From the cell containing the given text, extract its center point as [X, Y] coordinate. 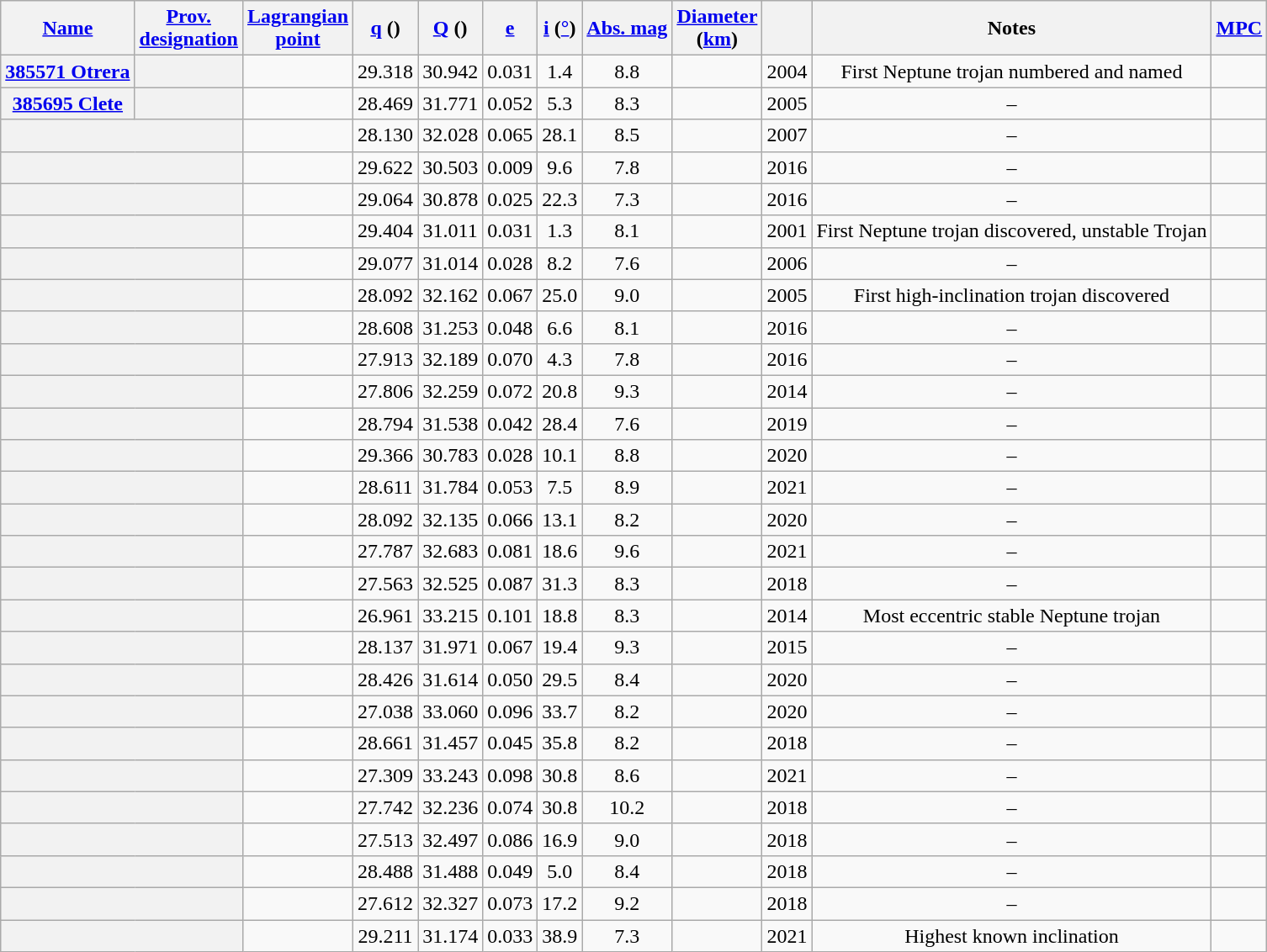
6.6 [560, 327]
Q () [451, 29]
0.048 [510, 327]
0.052 [510, 103]
33.060 [451, 711]
Lagrangianpoint [298, 29]
20.8 [560, 391]
22.3 [560, 199]
10.1 [560, 456]
0.049 [510, 871]
0.096 [510, 711]
18.6 [560, 552]
28.1 [560, 135]
28.426 [385, 680]
31.014 [451, 263]
28.661 [385, 743]
9.2 [628, 903]
28.611 [385, 488]
First Neptune trojan discovered, unstable Trojan [1011, 231]
0.066 [510, 520]
32.135 [451, 520]
31.784 [451, 488]
First Neptune trojan numbered and named [1011, 71]
16.9 [560, 839]
30.503 [451, 167]
32.189 [451, 359]
2019 [787, 423]
26.961 [385, 616]
8.5 [628, 135]
27.913 [385, 359]
29.622 [385, 167]
18.8 [560, 616]
32.162 [451, 295]
2007 [787, 135]
0.025 [510, 199]
0.101 [510, 616]
27.513 [385, 839]
29.077 [385, 263]
2015 [787, 648]
Most eccentric stable Neptune trojan [1011, 616]
4.3 [560, 359]
17.2 [560, 903]
28.137 [385, 648]
29.318 [385, 71]
33.7 [560, 711]
0.053 [510, 488]
Highest known inclination [1011, 936]
Abs. mag [628, 29]
27.038 [385, 711]
7.5 [560, 488]
32.327 [451, 903]
MPC [1239, 29]
0.074 [510, 807]
31.011 [451, 231]
28.469 [385, 103]
1.4 [560, 71]
32.525 [451, 584]
28.4 [560, 423]
q () [385, 29]
35.8 [560, 743]
e [510, 29]
2006 [787, 263]
25.0 [560, 295]
29.366 [385, 456]
38.9 [560, 936]
27.563 [385, 584]
0.050 [510, 680]
29.5 [560, 680]
31.488 [451, 871]
0.073 [510, 903]
31.253 [451, 327]
29.064 [385, 199]
27.787 [385, 552]
32.497 [451, 839]
33.243 [451, 775]
2001 [787, 231]
0.086 [510, 839]
8.9 [628, 488]
i (°) [560, 29]
0.098 [510, 775]
27.309 [385, 775]
0.087 [510, 584]
1.3 [560, 231]
31.457 [451, 743]
28.488 [385, 871]
27.612 [385, 903]
0.042 [510, 423]
0.045 [510, 743]
0.070 [510, 359]
31.538 [451, 423]
0.033 [510, 936]
33.215 [451, 616]
31.614 [451, 680]
30.942 [451, 71]
0.065 [510, 135]
29.404 [385, 231]
27.806 [385, 391]
30.878 [451, 199]
13.1 [560, 520]
Name [67, 29]
5.0 [560, 871]
Prov.designation [188, 29]
31.3 [560, 584]
2004 [787, 71]
Notes [1011, 29]
31.971 [451, 648]
385571 Otrera [67, 71]
31.174 [451, 936]
Diameter(km) [717, 29]
19.4 [560, 648]
28.608 [385, 327]
28.794 [385, 423]
27.742 [385, 807]
30.783 [451, 456]
First high-inclination trojan discovered [1011, 295]
0.009 [510, 167]
0.072 [510, 391]
31.771 [451, 103]
28.130 [385, 135]
385695 Clete [67, 103]
0.081 [510, 552]
10.2 [628, 807]
5.3 [560, 103]
32.259 [451, 391]
8.6 [628, 775]
32.028 [451, 135]
29.211 [385, 936]
32.236 [451, 807]
32.683 [451, 552]
